Scan for the cell matching the given text and deliver its (x, y) coordinate at center. 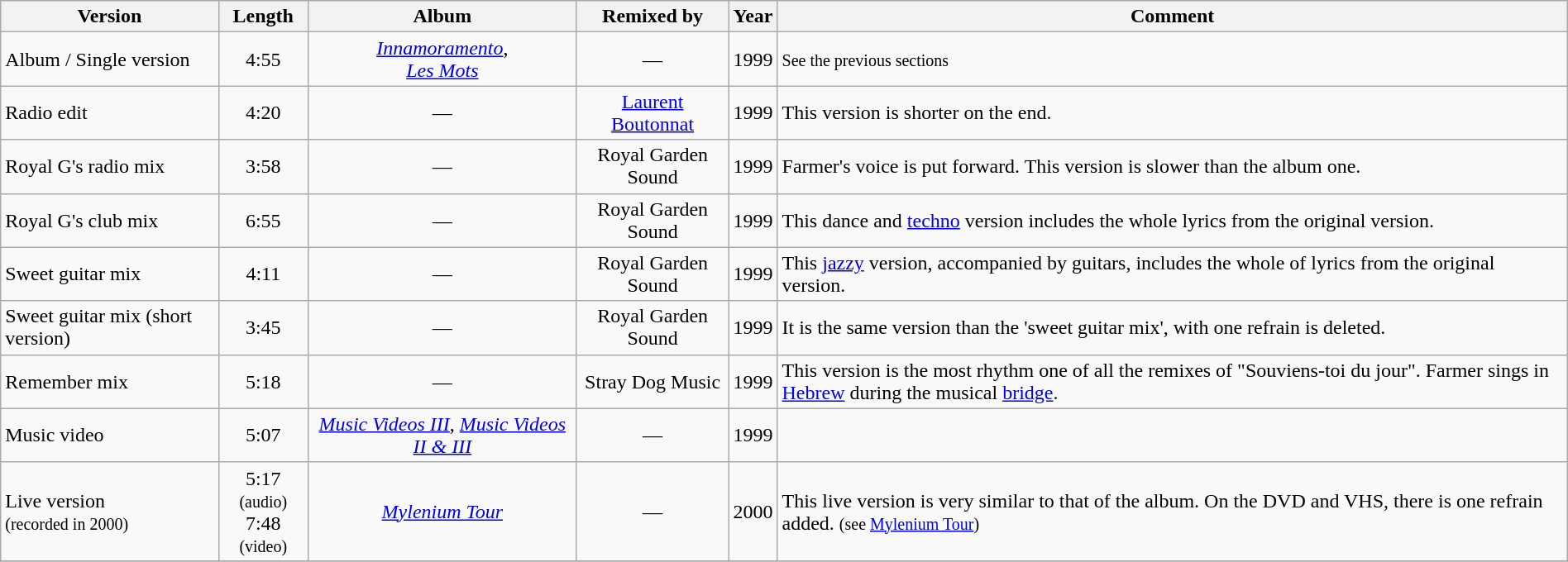
Royal G's club mix (109, 220)
Radio edit (109, 112)
3:45 (263, 327)
Sweet guitar mix (short version) (109, 327)
Version (109, 17)
4:55 (263, 60)
Remixed by (653, 17)
4:11 (263, 274)
5:18 (263, 382)
4:20 (263, 112)
See the previous sections (1173, 60)
Album (442, 17)
This jazzy version, accompanied by guitars, includes the whole of lyrics from the original version. (1173, 274)
Innamoramento, Les Mots (442, 60)
This version is the most rhythm one of all the remixes of "Souviens-toi du jour". Farmer sings in Hebrew during the musical bridge. (1173, 382)
3:58 (263, 167)
Remember mix (109, 382)
Laurent Boutonnat (653, 112)
Music video (109, 435)
6:55 (263, 220)
This live version is very similar to that of the album. On the DVD and VHS, there is one refrain added. (see Mylenium Tour) (1173, 511)
Farmer's voice is put forward. This version is slower than the album one. (1173, 167)
Year (753, 17)
Live version (recorded in 2000) (109, 511)
5:07 (263, 435)
Stray Dog Music (653, 382)
Mylenium Tour (442, 511)
Sweet guitar mix (109, 274)
Album / Single version (109, 60)
Royal G's radio mix (109, 167)
This version is shorter on the end. (1173, 112)
It is the same version than the 'sweet guitar mix', with one refrain is deleted. (1173, 327)
5:17 (audio) 7:48 (video) (263, 511)
Comment (1173, 17)
Music Videos III, Music Videos II & III (442, 435)
2000 (753, 511)
Length (263, 17)
This dance and techno version includes the whole lyrics from the original version. (1173, 220)
